From the cell containing the given text, extract its center point as (X, Y) coordinate. 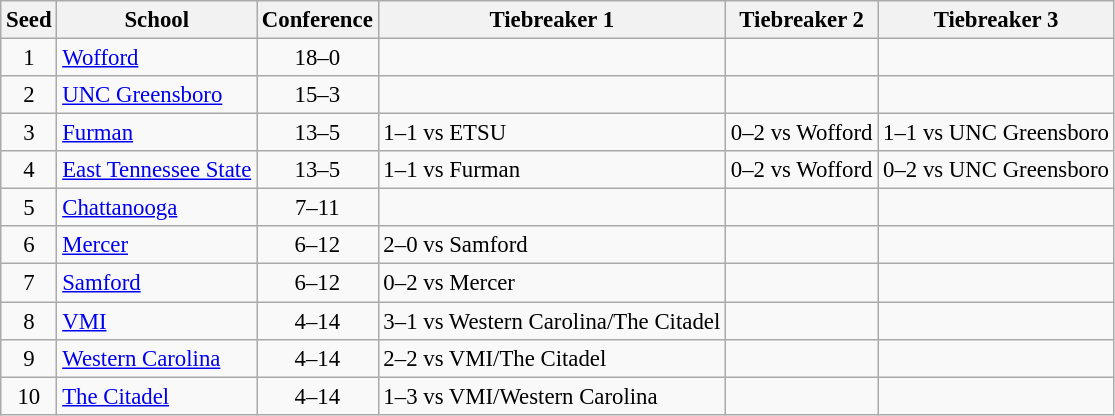
Tiebreaker 2 (802, 20)
2–0 vs Samford (552, 245)
Wofford (157, 58)
1–1 vs ETSU (552, 133)
East Tennessee State (157, 170)
Chattanooga (157, 208)
Tiebreaker 3 (996, 20)
7–11 (318, 208)
1–1 vs Furman (552, 170)
VMI (157, 321)
1 (29, 58)
6 (29, 245)
UNC Greensboro (157, 95)
1–1 vs UNC Greensboro (996, 133)
3 (29, 133)
8 (29, 321)
Samford (157, 283)
0–2 vs Mercer (552, 283)
0–2 vs UNC Greensboro (996, 170)
Seed (29, 20)
18–0 (318, 58)
School (157, 20)
5 (29, 208)
4 (29, 170)
2 (29, 95)
Mercer (157, 245)
Furman (157, 133)
The Citadel (157, 396)
Conference (318, 20)
Western Carolina (157, 358)
7 (29, 283)
10 (29, 396)
9 (29, 358)
1–3 vs VMI/Western Carolina (552, 396)
3–1 vs Western Carolina/The Citadel (552, 321)
Tiebreaker 1 (552, 20)
2–2 vs VMI/The Citadel (552, 358)
15–3 (318, 95)
